Output the [X, Y] coordinate of the center of the cell containing the given text.  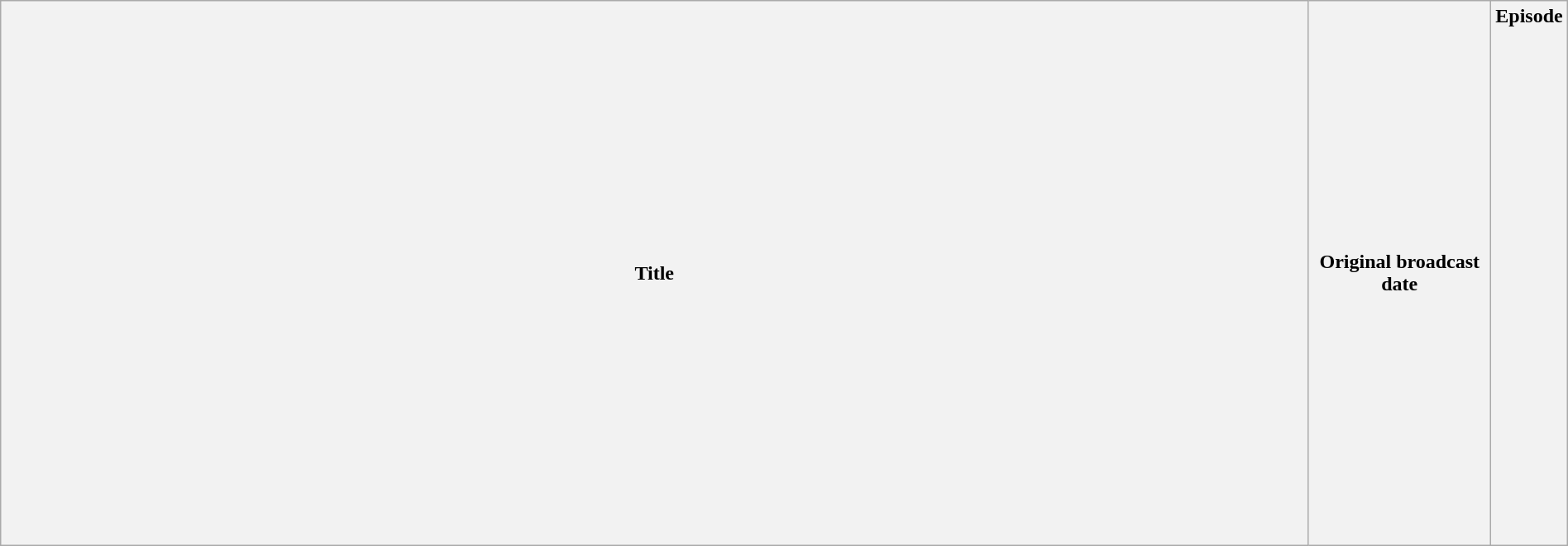
Episode [1529, 273]
Title [655, 273]
Original broadcast date [1399, 273]
